Identify which cell holds the provided text, then report its [X, Y] central coordinate. 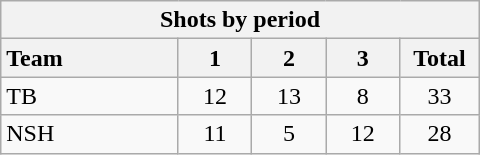
2 [289, 58]
33 [440, 96]
3 [363, 58]
5 [289, 134]
Team [90, 58]
NSH [90, 134]
8 [363, 96]
1 [215, 58]
TB [90, 96]
Shots by period [240, 20]
Total [440, 58]
13 [289, 96]
28 [440, 134]
11 [215, 134]
